Return the (X, Y) coordinate for the center point of the cell that contains the specified text.  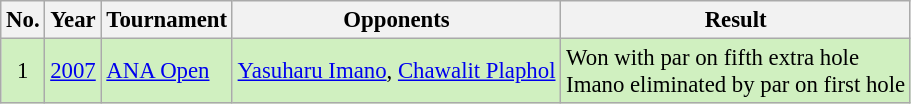
Opponents (396, 20)
Won with par on fifth extra holeImano eliminated by par on first hole (736, 72)
Yasuharu Imano, Chawalit Plaphol (396, 72)
1 (23, 72)
2007 (73, 72)
Year (73, 20)
Result (736, 20)
ANA Open (166, 72)
Tournament (166, 20)
No. (23, 20)
